Detect which cell encompasses the target text, then output its [X, Y] center coordinate. 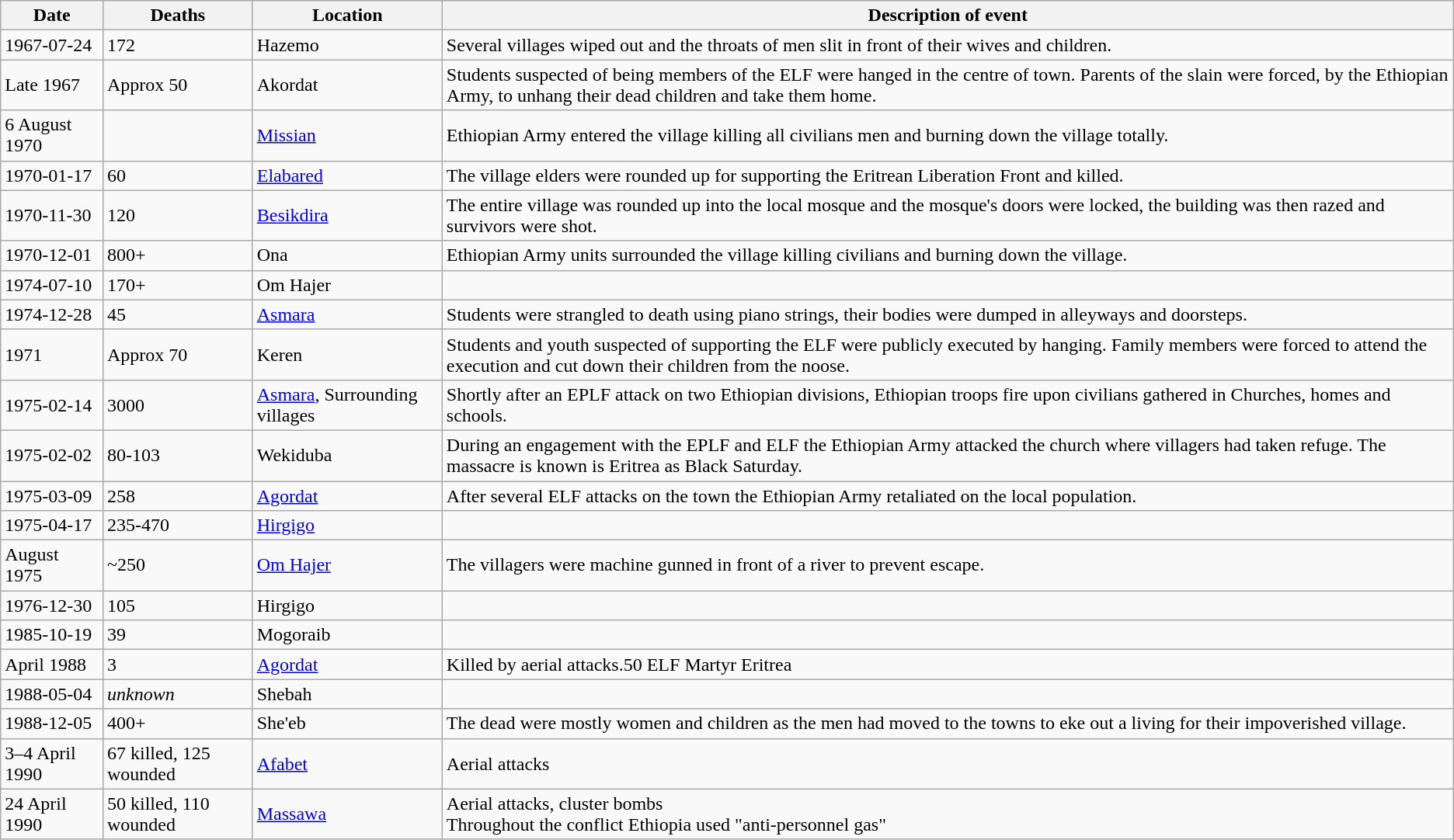
Late 1967 [52, 85]
Date [52, 16]
80-103 [177, 455]
39 [177, 635]
Description of event [948, 16]
~250 [177, 565]
1974-12-28 [52, 314]
After several ELF attacks on the town the Ethiopian Army retaliated on the local population. [948, 496]
Approx 70 [177, 354]
Akordat [347, 85]
Afabet [347, 764]
800+ [177, 255]
3 [177, 665]
Aerial attacks, cluster bombsThroughout the conflict Ethiopia used "anti-personnel gas" [948, 814]
1988-12-05 [52, 724]
April 1988 [52, 665]
1970-12-01 [52, 255]
Hazemo [347, 45]
3–4 April 1990 [52, 764]
1967-07-24 [52, 45]
258 [177, 496]
Aerial attacks [948, 764]
1985-10-19 [52, 635]
45 [177, 314]
Asmara, Surrounding villages [347, 405]
400+ [177, 724]
1975-02-14 [52, 405]
170+ [177, 285]
1988-05-04 [52, 694]
6 August 1970 [52, 135]
1970-11-30 [52, 216]
Approx 50 [177, 85]
1975-03-09 [52, 496]
The village elders were rounded up for supporting the Eritrean Liberation Front and killed. [948, 175]
Ethiopian Army units surrounded the village killing civilians and burning down the village. [948, 255]
172 [177, 45]
1975-04-17 [52, 526]
67 killed, 125 wounded [177, 764]
Students were strangled to death using piano strings, their bodies were dumped in alleyways and doorsteps. [948, 314]
235-470 [177, 526]
The villagers were machine gunned in front of a river to prevent escape. [948, 565]
1976-12-30 [52, 606]
24 April 1990 [52, 814]
120 [177, 216]
60 [177, 175]
Besikdira [347, 216]
Several villages wiped out and the throats of men slit in front of their wives and children. [948, 45]
Asmara [347, 314]
Location [347, 16]
She'eb [347, 724]
3000 [177, 405]
Shortly after an EPLF attack on two Ethiopian divisions, Ethiopian troops fire upon civilians gathered in Churches, homes and schools. [948, 405]
Keren [347, 354]
The entire village was rounded up into the local mosque and the mosque's doors were locked, the building was then razed and survivors were shot. [948, 216]
105 [177, 606]
Shebah [347, 694]
unknown [177, 694]
1970-01-17 [52, 175]
The dead were mostly women and children as the men had moved to the towns to eke out a living for their impoverished village. [948, 724]
Ethiopian Army entered the village killing all civilians men and burning down the village totally. [948, 135]
Wekiduba [347, 455]
1971 [52, 354]
50 killed, 110 wounded [177, 814]
August 1975 [52, 565]
Massawa [347, 814]
1974-07-10 [52, 285]
1975-02-02 [52, 455]
Ona [347, 255]
Killed by aerial attacks.50 ELF Martyr Eritrea [948, 665]
Missian [347, 135]
Elabared [347, 175]
Deaths [177, 16]
Mogoraib [347, 635]
